Output the (X, Y) coordinate of the center of the cell containing the given text.  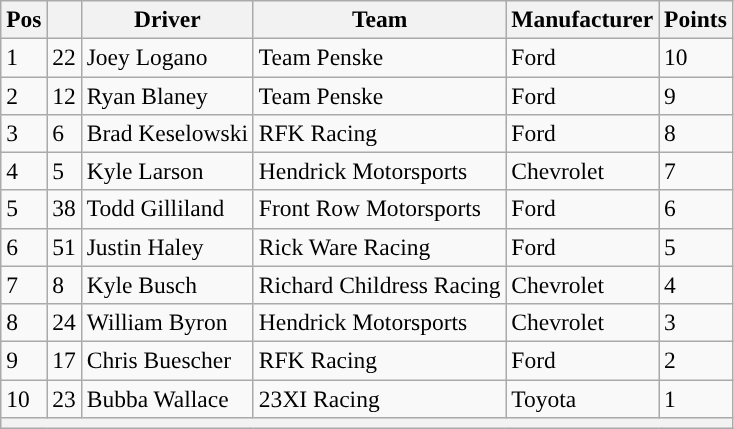
Bubba Wallace (167, 398)
Manufacturer (582, 19)
Pos (24, 19)
Joey Logano (167, 57)
Front Row Motorsports (379, 209)
17 (64, 360)
Rick Ware Racing (379, 247)
22 (64, 57)
Kyle Busch (167, 285)
Kyle Larson (167, 171)
Brad Keselowski (167, 133)
23XI Racing (379, 398)
Chris Buescher (167, 360)
Justin Haley (167, 247)
Ryan Blaney (167, 95)
Richard Childress Racing (379, 285)
William Byron (167, 322)
Toyota (582, 398)
Todd Gilliland (167, 209)
12 (64, 95)
38 (64, 209)
51 (64, 247)
23 (64, 398)
Points (696, 19)
24 (64, 322)
Driver (167, 19)
Team (379, 19)
